Identify which cell holds the provided text, then report its [x, y] central coordinate. 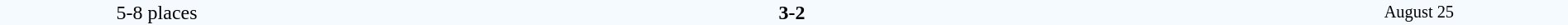
5-8 places [157, 12]
August 25 [1419, 12]
3-2 [791, 12]
